Return [x, y] of the center of cell containing provided text 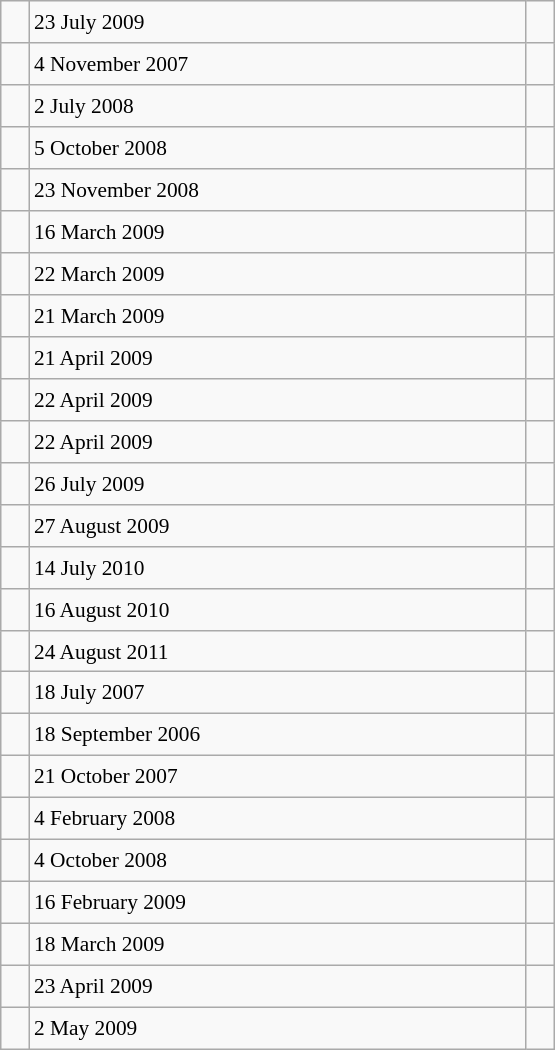
16 August 2010 [278, 609]
4 November 2007 [278, 64]
5 October 2008 [278, 148]
18 July 2007 [278, 693]
23 July 2009 [278, 22]
24 August 2011 [278, 651]
21 October 2007 [278, 777]
18 March 2009 [278, 945]
22 March 2009 [278, 274]
4 February 2008 [278, 819]
14 July 2010 [278, 567]
18 September 2006 [278, 735]
21 March 2009 [278, 316]
16 February 2009 [278, 903]
2 May 2009 [278, 1028]
4 October 2008 [278, 861]
2 July 2008 [278, 106]
23 April 2009 [278, 986]
16 March 2009 [278, 232]
23 November 2008 [278, 190]
21 April 2009 [278, 358]
27 August 2009 [278, 525]
26 July 2009 [278, 483]
